Search for the cell housing the specified text and yield its (x, y) center coordinate. 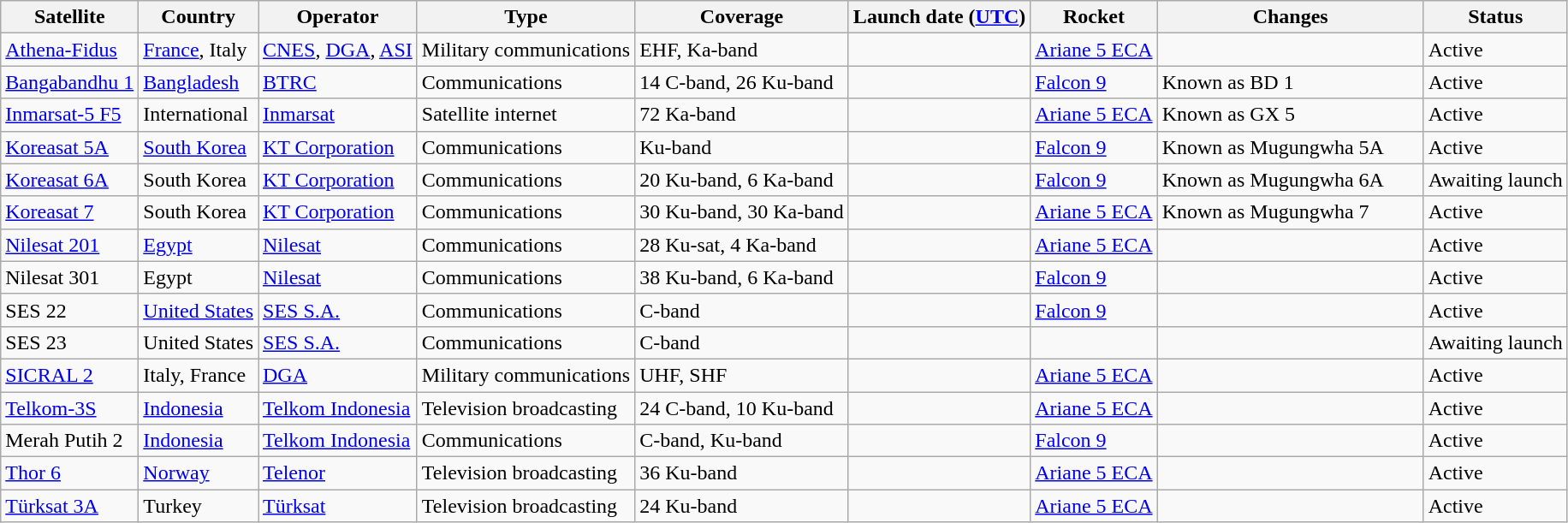
Nilesat 201 (70, 245)
72 Ka-band (742, 115)
C-band, Ku-band (742, 441)
SICRAL 2 (70, 375)
DGA (338, 375)
38 Ku-band, 6 Ka-band (742, 277)
Known as Mugungwha 7 (1291, 212)
Type (526, 17)
International (199, 115)
Satellite (70, 17)
Türksat (338, 506)
Türksat 3A (70, 506)
Norway (199, 473)
Coverage (742, 17)
Inmarsat-5 F5 (70, 115)
France, Italy (199, 50)
24 C-band, 10 Ku-band (742, 408)
SES 23 (70, 342)
Satellite internet (526, 115)
28 Ku-sat, 4 Ka-band (742, 245)
BTRC (338, 82)
36 Ku-band (742, 473)
Known as BD 1 (1291, 82)
Rocket (1094, 17)
Telkom-3S (70, 408)
Koreasat 5A (70, 147)
Telenor (338, 473)
EHF, Ka-band (742, 50)
Known as GX 5 (1291, 115)
Nilesat 301 (70, 277)
Koreasat 7 (70, 212)
Inmarsat (338, 115)
Athena-Fidus (70, 50)
20 Ku-band, 6 Ka-band (742, 180)
Country (199, 17)
30 Ku-band, 30 Ka-band (742, 212)
Koreasat 6A (70, 180)
Bangladesh (199, 82)
Status (1495, 17)
UHF, SHF (742, 375)
Ku-band (742, 147)
Merah Putih 2 (70, 441)
14 C-band, 26 Ku-band (742, 82)
Launch date (UTC) (939, 17)
Known as Mugungwha 6A (1291, 180)
CNES, DGA, ASI (338, 50)
Turkey (199, 506)
Bangabandhu 1 (70, 82)
Italy, France (199, 375)
24 Ku-band (742, 506)
Thor 6 (70, 473)
Known as Mugungwha 5A (1291, 147)
Operator (338, 17)
Changes (1291, 17)
SES 22 (70, 310)
